Locate the cell with the specified text and output its (X, Y) center coordinate. 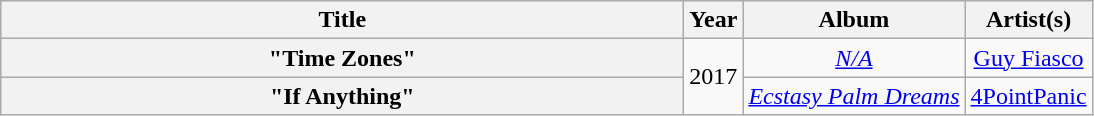
"Time Zones" (342, 58)
Artist(s) (1028, 20)
"If Anything" (342, 96)
Year (714, 20)
2017 (714, 77)
Title (342, 20)
4PointPanic (1028, 96)
Album (854, 20)
N/A (854, 58)
Ecstasy Palm Dreams (854, 96)
Guy Fiasco (1028, 58)
